Identify which cell holds the provided text, then report its (X, Y) central coordinate. 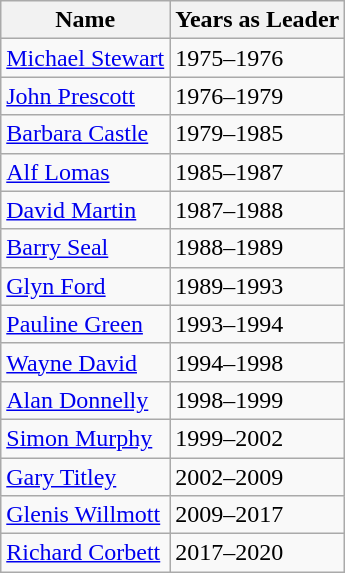
1993–1994 (258, 324)
Barbara Castle (86, 134)
Years as Leader (258, 20)
David Martin (86, 210)
Wayne David (86, 362)
Simon Murphy (86, 438)
Barry Seal (86, 248)
1975–1976 (258, 58)
1976–1979 (258, 96)
1987–1988 (258, 210)
Gary Titley (86, 477)
2009–2017 (258, 515)
Alf Lomas (86, 172)
2017–2020 (258, 553)
Richard Corbett (86, 553)
Name (86, 20)
1979–1985 (258, 134)
2002–2009 (258, 477)
1988–1989 (258, 248)
1999–2002 (258, 438)
John Prescott (86, 96)
1994–1998 (258, 362)
Glenis Willmott (86, 515)
Michael Stewart (86, 58)
1989–1993 (258, 286)
Pauline Green (86, 324)
Glyn Ford (86, 286)
1985–1987 (258, 172)
Alan Donnelly (86, 400)
1998–1999 (258, 400)
